Output the (x, y) coordinate of the center of the cell containing the given text.  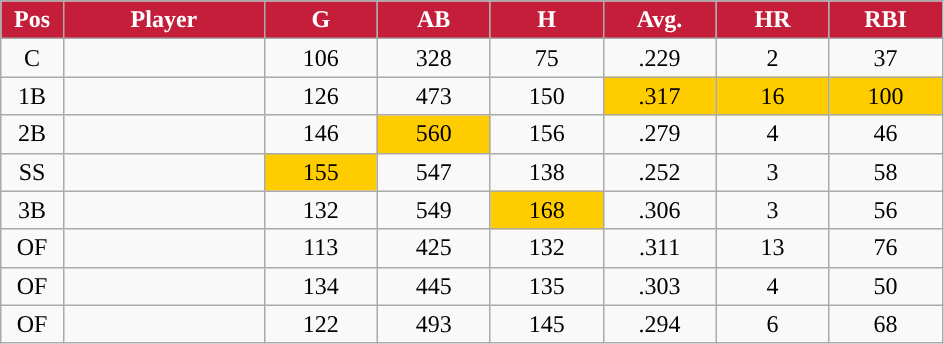
493 (434, 324)
.279 (660, 134)
C (32, 58)
46 (886, 134)
106 (320, 58)
58 (886, 172)
126 (320, 96)
150 (546, 96)
328 (434, 58)
560 (434, 134)
122 (320, 324)
113 (320, 248)
146 (320, 134)
.229 (660, 58)
6 (772, 324)
.317 (660, 96)
Avg. (660, 20)
Player (164, 20)
68 (886, 324)
76 (886, 248)
HR (772, 20)
G (320, 20)
155 (320, 172)
138 (546, 172)
145 (546, 324)
2B (32, 134)
100 (886, 96)
13 (772, 248)
Pos (32, 20)
56 (886, 210)
.252 (660, 172)
50 (886, 286)
1B (32, 96)
H (546, 20)
3B (32, 210)
37 (886, 58)
473 (434, 96)
.311 (660, 248)
2 (772, 58)
AB (434, 20)
.306 (660, 210)
RBI (886, 20)
.303 (660, 286)
134 (320, 286)
445 (434, 286)
.294 (660, 324)
16 (772, 96)
135 (546, 286)
75 (546, 58)
549 (434, 210)
SS (32, 172)
168 (546, 210)
547 (434, 172)
156 (546, 134)
425 (434, 248)
